Return the (X, Y) coordinate for the center point of the cell that contains the specified text.  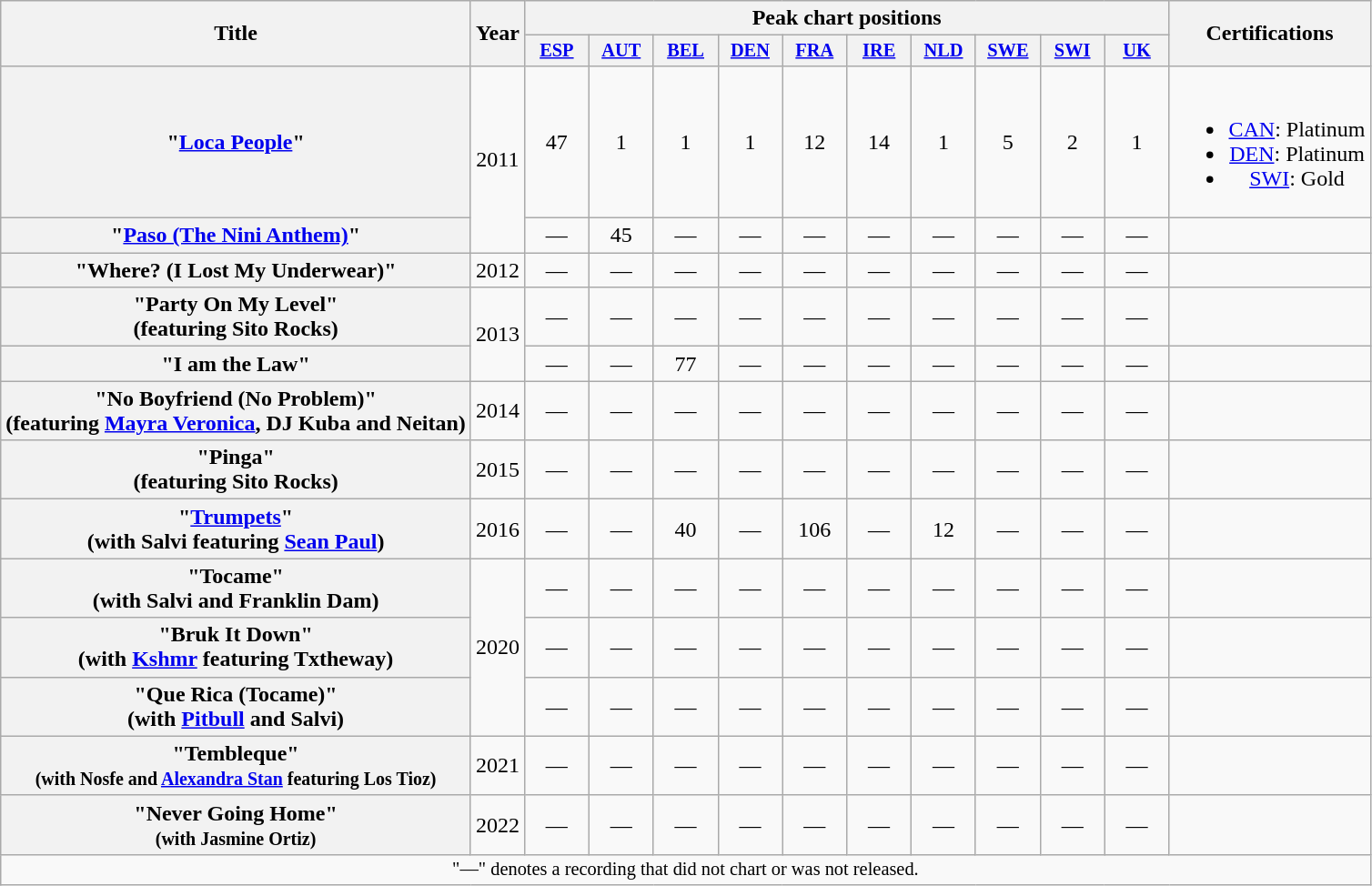
BEL (686, 51)
2011 (497, 158)
CAN: PlatinumDEN: PlatinumSWI: Gold (1270, 142)
2013 (497, 335)
2016 (497, 529)
"Bruk It Down" (with Kshmr featuring Txtheway) (237, 648)
"Paso (The Nini Anthem)" (237, 236)
"Que Rica (Tocame)"(with Pitbull and Salvi) (237, 706)
2022 (497, 824)
DEN (750, 51)
ESP (557, 51)
"I am the Law" (237, 364)
"—" denotes a recording that did not chart or was not released. (686, 870)
2020 (497, 648)
UK (1137, 51)
2012 (497, 270)
"No Boyfriend (No Problem)"(featuring Mayra Veronica, DJ Kuba and Neitan) (237, 411)
SWI (1072, 51)
40 (686, 529)
AUT (620, 51)
106 (815, 529)
"Never Going Home"(with Jasmine Ortiz) (237, 824)
"Where? (I Lost My Underwear)" (237, 270)
2 (1072, 142)
"Party On My Level"(featuring Sito Rocks) (237, 317)
5 (1008, 142)
45 (620, 236)
Title (237, 34)
14 (879, 142)
47 (557, 142)
"Pinga"(featuring Sito Rocks) (237, 469)
Year (497, 34)
"Tocame"(with Salvi and Franklin Dam) (237, 588)
2014 (497, 411)
"Loca People" (237, 142)
"Trumpets"(with Salvi featuring Sean Paul) (237, 529)
2015 (497, 469)
NLD (944, 51)
SWE (1008, 51)
"Tembleque"(with Nosfe and Alexandra Stan featuring Los Tioz) (237, 766)
IRE (879, 51)
2021 (497, 766)
Certifications (1270, 34)
Peak chart positions (846, 18)
FRA (815, 51)
77 (686, 364)
